Return the [X, Y] coordinate for the center point of the cell that contains the specified text.  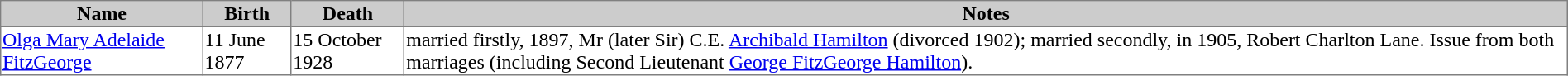
11 June 1877 [246, 50]
Olga Mary Adelaide FitzGeorge [103, 50]
Name [103, 14]
15 October 1928 [347, 50]
Notes [986, 14]
Death [347, 14]
Birth [246, 14]
